Return the [X, Y] coordinate for the center point of the cell that contains the specified text.  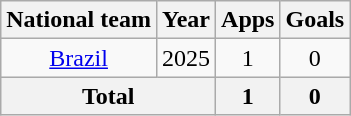
Total [108, 96]
Goals [315, 20]
2025 [186, 58]
Year [186, 20]
National team [79, 20]
Apps [248, 20]
Brazil [79, 58]
